From the cell containing the given text, extract its center point as [X, Y] coordinate. 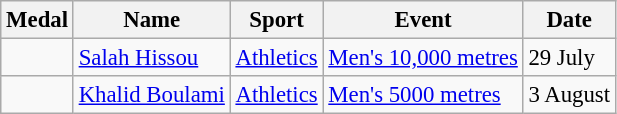
Medal [38, 20]
Name [152, 20]
Sport [276, 20]
Salah Hissou [152, 58]
Men's 10,000 metres [423, 58]
Khalid Boulami [152, 95]
Date [569, 20]
Event [423, 20]
Men's 5000 metres [423, 95]
3 August [569, 95]
29 July [569, 58]
